Determine the (x, y) coordinate at the center of the cell enclosing the given text.  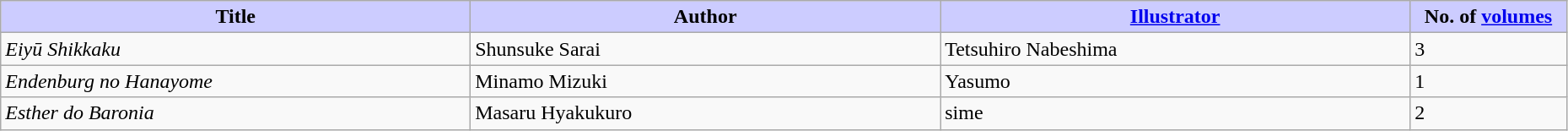
Shunsuke Sarai (705, 49)
2 (1489, 113)
Author (705, 17)
Minamo Mizuki (705, 81)
No. of volumes (1489, 17)
1 (1489, 81)
3 (1489, 49)
Title (236, 17)
Endenburg no Hanayome (236, 81)
Yasumo (1176, 81)
Masaru Hyakukuro (705, 113)
Illustrator (1176, 17)
Eiyū Shikkaku (236, 49)
sime (1176, 113)
Tetsuhiro Nabeshima (1176, 49)
Esther do Baronia (236, 113)
